Search for the cell housing the specified text and yield its [x, y] center coordinate. 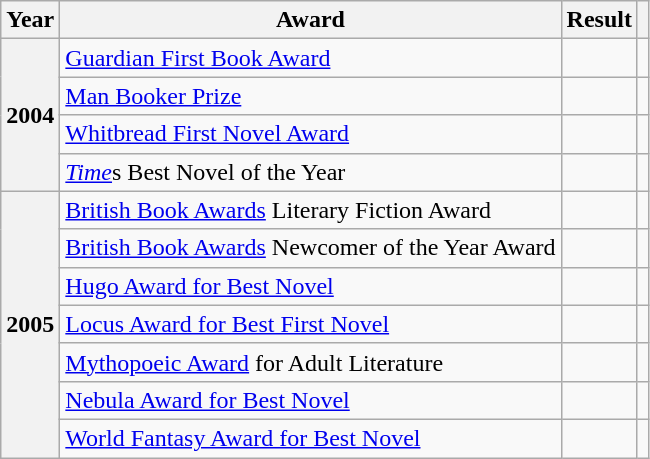
Whitbread First Novel Award [310, 134]
2004 [30, 115]
Mythopoeic Award for Adult Literature [310, 362]
Result [599, 20]
Guardian First Book Award [310, 58]
Hugo Award for Best Novel [310, 286]
2005 [30, 324]
Times Best Novel of the Year [310, 172]
British Book Awards Newcomer of the Year Award [310, 248]
British Book Awards Literary Fiction Award [310, 210]
Nebula Award for Best Novel [310, 400]
World Fantasy Award for Best Novel [310, 438]
Locus Award for Best First Novel [310, 324]
Year [30, 20]
Award [310, 20]
Man Booker Prize [310, 96]
